From the cell containing the given text, extract its center point as (X, Y) coordinate. 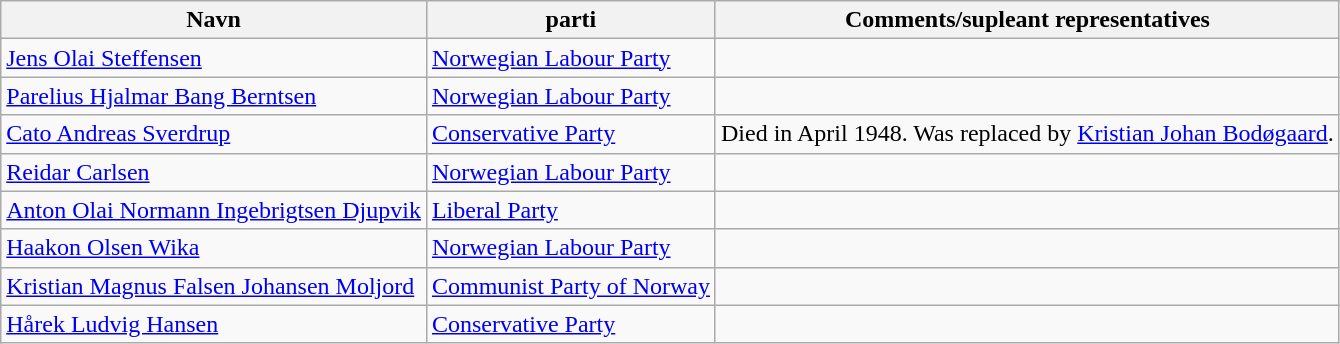
Reidar Carlsen (214, 172)
Cato Andreas Sverdrup (214, 134)
Communist Party of Norway (570, 286)
parti (570, 20)
Comments/supleant representatives (1027, 20)
Liberal Party (570, 210)
Anton Olai Normann Ingebrigtsen Djupvik (214, 210)
Hårek Ludvig Hansen (214, 324)
Navn (214, 20)
Haakon Olsen Wika (214, 248)
Jens Olai Steffensen (214, 58)
Parelius Hjalmar Bang Berntsen (214, 96)
Kristian Magnus Falsen Johansen Moljord (214, 286)
Died in April 1948. Was replaced by Kristian Johan Bodøgaard. (1027, 134)
